Return [x, y] of the center of cell containing provided text 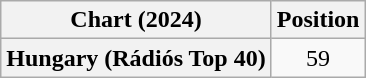
Hungary (Rádiós Top 40) [136, 58]
Position [318, 20]
59 [318, 58]
Chart (2024) [136, 20]
